Find where the given text appears and provide that cell's center as [x, y] coordinate. 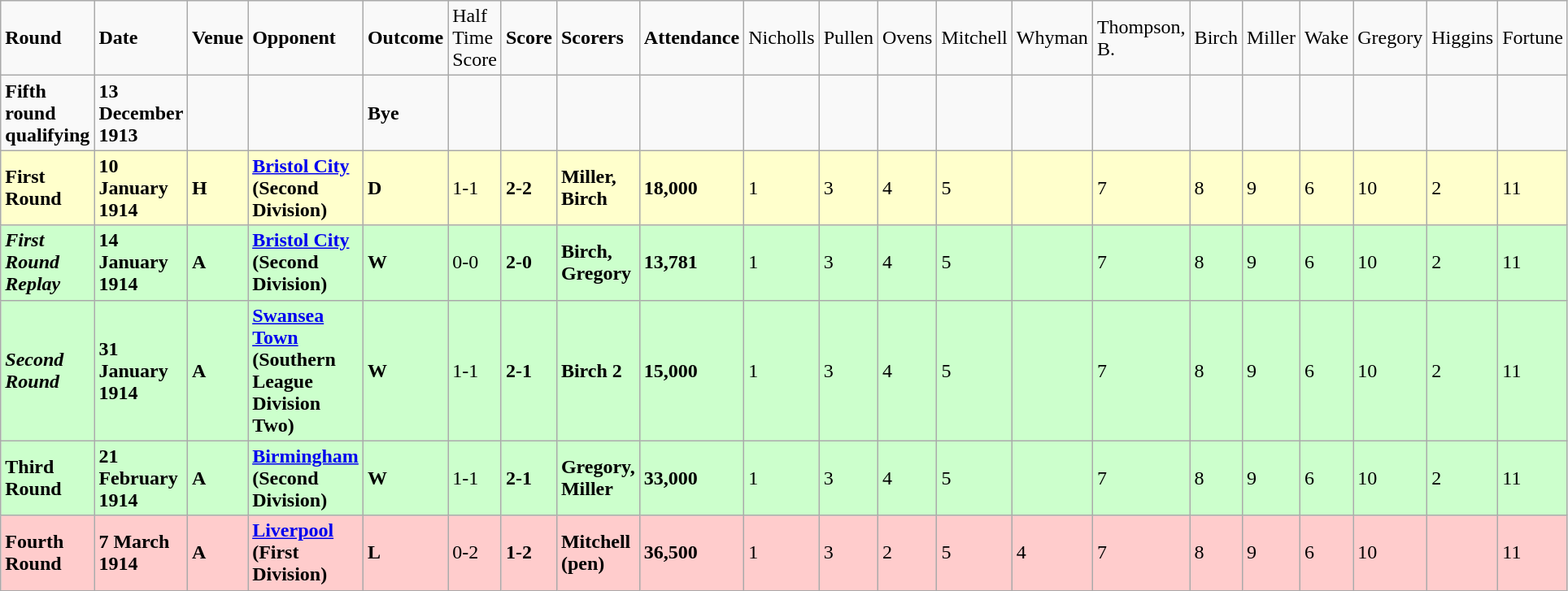
Fortune [1533, 38]
33,000 [691, 478]
15,000 [691, 371]
Birch [1216, 38]
18,000 [691, 188]
Date [142, 38]
Fourth Round [47, 553]
36,500 [691, 553]
0-0 [475, 263]
Round [47, 38]
Ovens [908, 38]
31 January 1914 [142, 371]
L [405, 553]
First Round Replay [47, 263]
14 January 1914 [142, 263]
21 February 1914 [142, 478]
2-2 [529, 188]
Score [529, 38]
2-0 [529, 263]
First Round [47, 188]
Pullen [848, 38]
Scorers [598, 38]
H [217, 188]
Miller, Birch [598, 188]
Third Round [47, 478]
Wake [1327, 38]
Miller [1270, 38]
Whyman [1052, 38]
Mitchell [974, 38]
Thompson, B. [1141, 38]
Attendance [691, 38]
Venue [217, 38]
Higgins [1462, 38]
Second Round [47, 371]
Outcome [405, 38]
7 March 1914 [142, 553]
1-2 [529, 553]
10 January 1914 [142, 188]
Birmingham (Second Division) [306, 478]
0-2 [475, 553]
Gregory [1391, 38]
Birch 2 [598, 371]
Mitchell (pen) [598, 553]
Nicholls [782, 38]
Birch, Gregory [598, 263]
Gregory, Miller [598, 478]
13 December 1913 [142, 113]
D [405, 188]
Bye [405, 113]
13,781 [691, 263]
Fifth round qualifying [47, 113]
Half Time Score [475, 38]
Liverpool (First Division) [306, 553]
Opponent [306, 38]
Swansea Town (Southern League Division Two) [306, 371]
